Return [X, Y] of the center of cell containing provided text 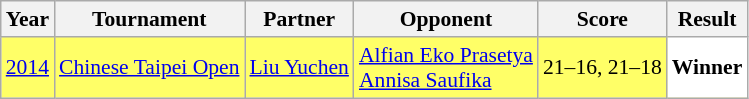
Score [602, 19]
Opponent [446, 19]
Liu Yuchen [298, 68]
Winner [708, 68]
Chinese Taipei Open [149, 68]
Alfian Eko Prasetya Annisa Saufika [446, 68]
Result [708, 19]
Tournament [149, 19]
Partner [298, 19]
21–16, 21–18 [602, 68]
2014 [28, 68]
Year [28, 19]
